Provide the [x, y] coordinate of the cell's center where the given text is located.  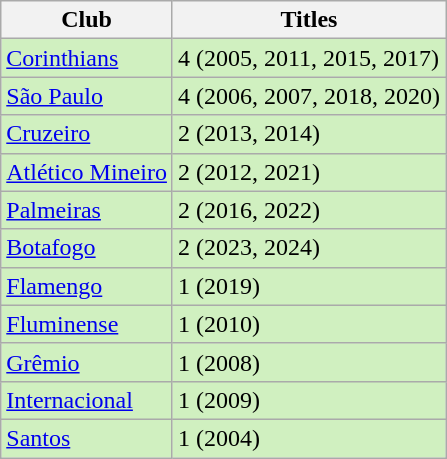
Botafogo [87, 248]
Grêmio [87, 362]
Flamengo [87, 286]
Santos [87, 438]
1 (2019) [308, 286]
2 (2023, 2024) [308, 248]
2 (2016, 2022) [308, 210]
2 (2012, 2021) [308, 172]
Titles [308, 20]
1 (2004) [308, 438]
Cruzeiro [87, 134]
1 (2008) [308, 362]
Club [87, 20]
4 (2006, 2007, 2018, 2020) [308, 96]
Fluminense [87, 324]
Internacional [87, 400]
Palmeiras [87, 210]
2 (2013, 2014) [308, 134]
Atlético Mineiro [87, 172]
1 (2009) [308, 400]
4 (2005, 2011, 2015, 2017) [308, 58]
1 (2010) [308, 324]
São Paulo [87, 96]
Corinthians [87, 58]
